Return (X, Y) of the center of cell containing provided text 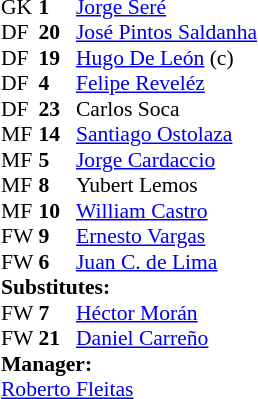
9 (57, 237)
23 (57, 109)
5 (57, 160)
Santiago Ostolaza (166, 135)
Juan C. de Lima (166, 262)
19 (57, 58)
Hugo De León (c) (166, 58)
Felipe Reveléz (166, 83)
20 (57, 33)
10 (57, 211)
14 (57, 135)
Yubert Lemos (166, 185)
7 (57, 313)
Daniel Carreño (166, 339)
William Castro (166, 211)
Jorge Cardaccio (166, 160)
Substitutes: (129, 287)
8 (57, 185)
Carlos Soca (166, 109)
Héctor Morán (166, 313)
Manager: (129, 364)
Ernesto Vargas (166, 237)
4 (57, 83)
6 (57, 262)
José Pintos Saldanha (166, 33)
21 (57, 339)
